For the text-containing cell, return its midpoint in (x, y) coordinate format. 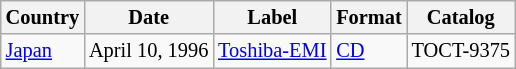
Country (42, 17)
Label (272, 17)
Japan (42, 51)
CD (368, 51)
TOCT-9375 (461, 51)
Date (148, 17)
Toshiba-EMI (272, 51)
Format (368, 17)
April 10, 1996 (148, 51)
Catalog (461, 17)
